Find where the given text appears and provide that cell's center as (x, y) coordinate. 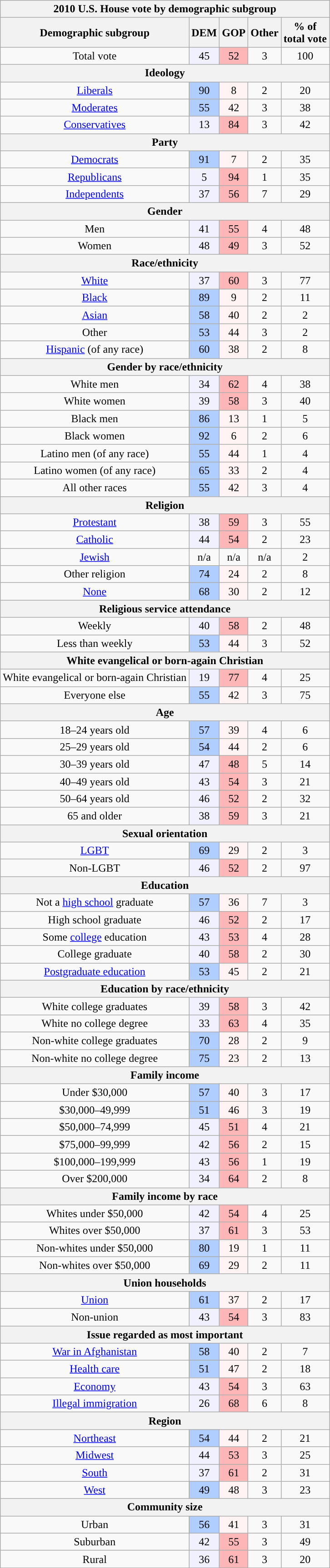
50–64 years old (95, 799)
Black men (95, 419)
Economy (95, 1386)
South (95, 1473)
Some college education (95, 937)
Latino women (of any race) (95, 470)
Other religion (95, 574)
Women (95, 246)
Family income (165, 1075)
Community size (165, 1507)
25–29 years old (95, 747)
$50,000–74,999 (95, 1127)
Union households (165, 1282)
40–49 years old (95, 781)
Family income by race (165, 1196)
80 (205, 1248)
Illegal immigration (95, 1404)
White (95, 281)
14 (305, 764)
Catholic (95, 540)
Postgraduate education (95, 971)
24 (234, 574)
None (95, 592)
High school graduate (95, 920)
86 (205, 419)
62 (234, 384)
15 (305, 1144)
92 (205, 436)
84 (234, 125)
Democrats (95, 159)
Urban (95, 1524)
Non-white college graduates (95, 1040)
30–39 years old (95, 764)
Age (165, 712)
Rural (95, 1559)
2010 U.S. House vote by demographic subgroup (165, 9)
Non-whites under $50,000 (95, 1248)
Ideology (165, 73)
Northeast (95, 1438)
Republicans (95, 177)
$75,000–99,999 (95, 1144)
White women (95, 401)
100 (305, 56)
Health care (95, 1369)
74 (205, 574)
White no college degree (95, 1023)
Party (165, 142)
Everyone else (95, 695)
Whites over $50,000 (95, 1231)
War in Afghanistan (95, 1352)
Jewish (95, 557)
DEM (205, 33)
83 (305, 1317)
White men (95, 384)
Conservatives (95, 125)
Asian (95, 315)
Union (95, 1300)
College graduate (95, 954)
West (95, 1490)
Religion (165, 505)
Black women (95, 436)
All other races (95, 488)
Midwest (95, 1455)
32 (305, 799)
65 and older (95, 816)
Gender by race/ethnicity (165, 367)
97 (305, 868)
Race/ethnicity (165, 263)
Less than weekly (95, 643)
Education (165, 885)
Moderates (95, 108)
Protestant (95, 523)
$100,000–199,999 (95, 1162)
94 (234, 177)
70 (205, 1040)
Region (165, 1421)
Over $200,000 (95, 1179)
Non-LGBT (95, 868)
Black (95, 298)
Total vote (95, 56)
White college graduates (95, 1006)
Under $30,000 (95, 1093)
Liberals (95, 90)
Weekly (95, 626)
Non-white no college degree (95, 1058)
% oftotal vote (305, 33)
$30,000–49,999 (95, 1110)
Whites under $50,000 (95, 1213)
Gender (165, 211)
89 (205, 298)
Demographic subgroup (95, 33)
Suburban (95, 1542)
90 (205, 90)
65 (205, 470)
18–24 years old (95, 730)
Non-union (95, 1317)
Men (95, 228)
Issue regarded as most important (165, 1334)
64 (234, 1179)
GOP (234, 33)
12 (305, 592)
Hispanic (of any race) (95, 350)
Religious service attendance (165, 609)
Latino men (of any race) (95, 453)
Independents (95, 194)
Non-whites over $50,000 (95, 1265)
LGBT (95, 851)
Education by race/ethnicity (165, 989)
Sexual orientation (165, 833)
26 (205, 1404)
18 (305, 1369)
Not a high school graduate (95, 902)
91 (205, 159)
